Identify which cell holds the provided text, then report its [X, Y] central coordinate. 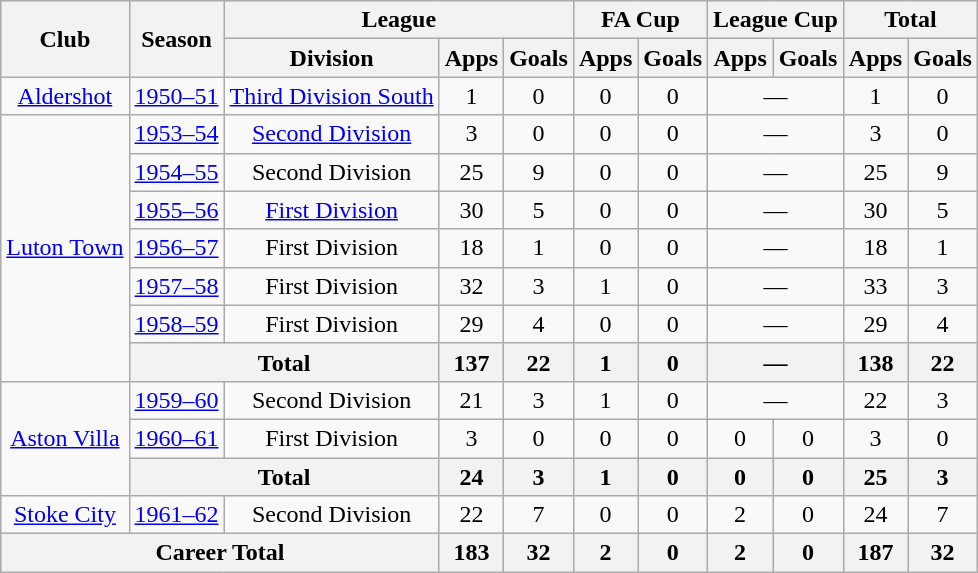
Career Total [220, 553]
1961–62 [176, 515]
FA Cup [640, 20]
1950–51 [176, 96]
Season [176, 39]
Stoke City [65, 515]
1958–59 [176, 324]
1957–58 [176, 286]
Aldershot [65, 96]
187 [875, 553]
1955–56 [176, 210]
Aston Villa [65, 438]
137 [471, 362]
Club [65, 39]
21 [471, 400]
Division [332, 58]
183 [471, 553]
1953–54 [176, 134]
1956–57 [176, 248]
Third Division South [332, 96]
138 [875, 362]
League Cup [776, 20]
League [398, 20]
Luton Town [65, 248]
1954–55 [176, 172]
33 [875, 286]
1959–60 [176, 400]
1960–61 [176, 438]
